Provide the (X, Y) coordinate of the cell's center where the given text is located.  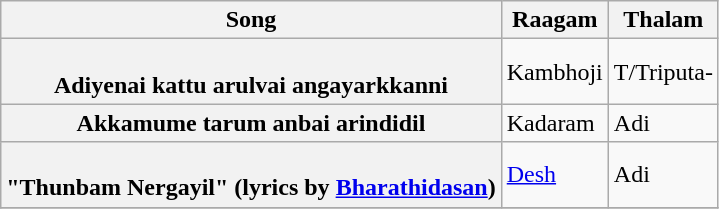
Kambhoji (554, 72)
Thalam (663, 20)
Kadaram (554, 123)
Adiyenai kattu arulvai angayarkkanni (251, 72)
Desh (554, 174)
Raagam (554, 20)
"Thunbam Nergayil" (lyrics by Bharathidasan) (251, 174)
Song (251, 20)
Akkamume tarum anbai arindidil (251, 123)
T/Triputa- (663, 72)
